From the cell containing the given text, extract its center point as (x, y) coordinate. 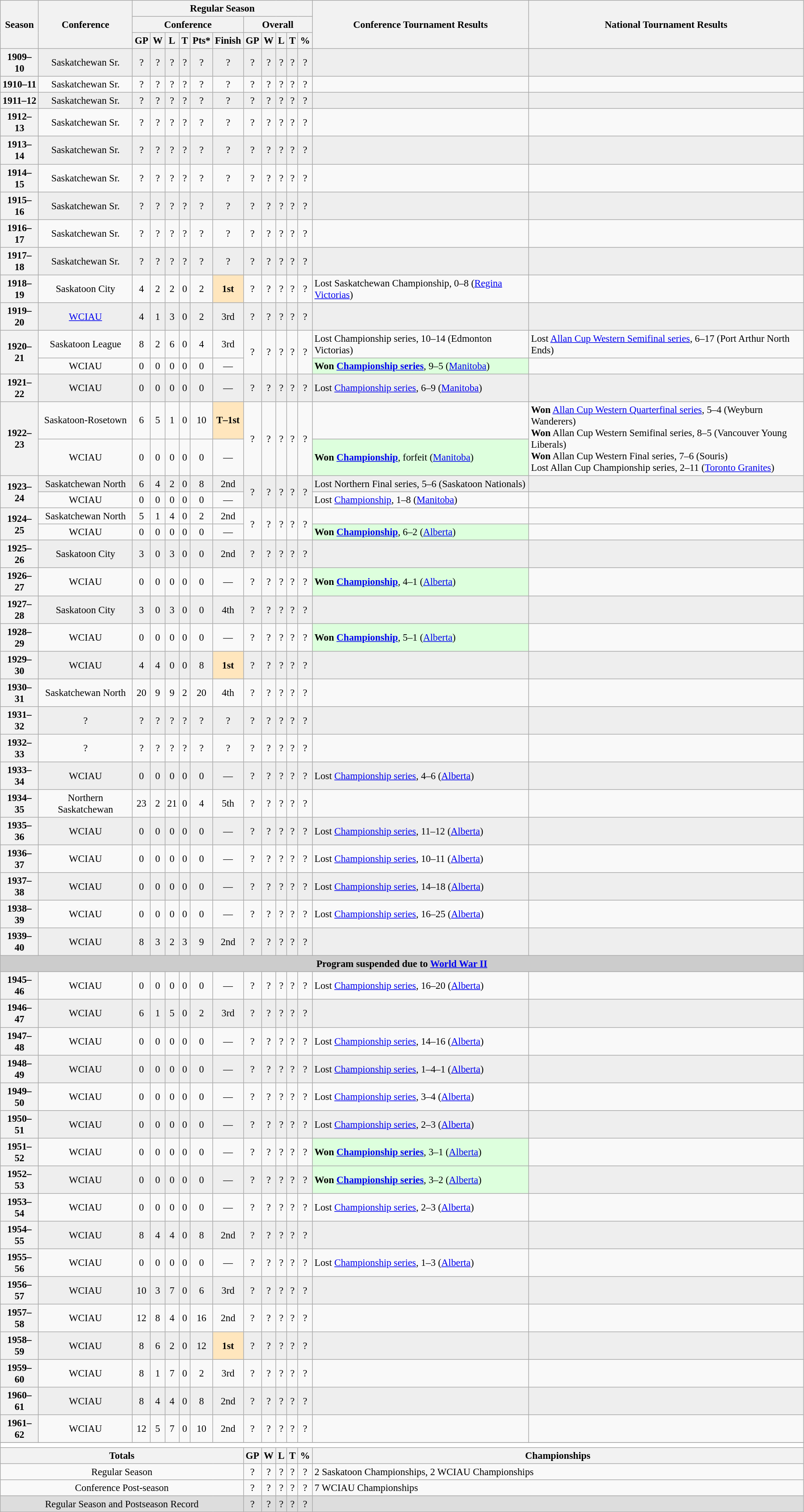
Lost Championship series, 16–25 (Alberta) (420, 914)
1945–46 (20, 985)
Lost Saskatchewan Championship, 0–8 (Regina Victorias) (420, 289)
Program suspended due to World War II (402, 964)
Finish (228, 41)
Saskatoon-Rosetown (86, 420)
1916–17 (20, 233)
1955–56 (20, 1262)
Won Championship series, 9–5 (Manitoba) (420, 366)
Overall (278, 25)
1930–31 (20, 693)
Won Championship, 5–1 (Alberta) (420, 637)
Saskatoon League (86, 344)
1926–27 (20, 582)
1931–32 (20, 720)
1956–57 (20, 1291)
1912–13 (20, 123)
1950–51 (20, 1124)
Lost Championship series, 10–14 (Edmonton Victorias) (420, 344)
Lost Championship series, 10–11 (Alberta) (420, 859)
1946–47 (20, 1014)
1911–12 (20, 101)
Championships (558, 1455)
Conference Post-season (122, 1488)
1927–28 (20, 610)
1920–21 (20, 352)
1959–60 (20, 1374)
Won Championship series, 3–1 (Alberta) (420, 1152)
1952–53 (20, 1180)
5th (228, 804)
1933–34 (20, 776)
Lost Championship series, 4–6 (Alberta) (420, 776)
Lost Championship series, 11–12 (Alberta) (420, 831)
Won Championship, forfeit (Manitoba) (420, 457)
1947–48 (20, 1041)
Lost Championship series, 16–20 (Alberta) (420, 985)
Won Championship, 6–2 (Alberta) (420, 532)
Lost Championship series, 14–18 (Alberta) (420, 887)
1958–59 (20, 1346)
Won Championship, 4–1 (Alberta) (420, 582)
21 (172, 804)
1935–36 (20, 831)
16 (201, 1318)
1915–16 (20, 206)
1954–55 (20, 1235)
Lost Championship series, 3–4 (Alberta) (420, 1097)
Totals (122, 1455)
1921–22 (20, 388)
1938–39 (20, 914)
1951–52 (20, 1152)
7 WCIAU Championships (558, 1488)
T–1st (228, 420)
1953–54 (20, 1208)
1917–18 (20, 261)
1957–58 (20, 1318)
Pts* (201, 41)
1914–15 (20, 178)
1936–37 (20, 859)
Northern Saskatchewan (86, 804)
1932–33 (20, 748)
1939–40 (20, 942)
Season (20, 25)
23 (142, 804)
1937–38 (20, 887)
Regular Season and Postseason Record (122, 1504)
1918–19 (20, 289)
1910–11 (20, 84)
1924–25 (20, 524)
2 Saskatoon Championships, 2 WCIAU Championships (558, 1472)
1949–50 (20, 1097)
1919–20 (20, 316)
1913–14 (20, 150)
Lost Northern Final series, 5–6 (Saskatoon Nationals) (420, 484)
1948–49 (20, 1069)
Won Championship series, 3–2 (Alberta) (420, 1180)
1928–29 (20, 637)
1922–23 (20, 439)
1961–62 (20, 1429)
Lost Championship, 1–8 (Manitoba) (420, 500)
1925–26 (20, 554)
Conference Tournament Results (420, 25)
National Tournament Results (666, 25)
Lost Championship series, 1–3 (Alberta) (420, 1262)
1909–10 (20, 63)
Lost Championship series, 6–9 (Manitoba) (420, 388)
1934–35 (20, 804)
1929–30 (20, 665)
1923–24 (20, 492)
Lost Championship series, 1–4–1 (Alberta) (420, 1069)
1960–61 (20, 1401)
Lost Championship series, 14–16 (Alberta) (420, 1041)
Lost Allan Cup Western Semifinal series, 6–17 (Port Arthur North Ends) (666, 344)
